Output the (X, Y) coordinate of the center of the cell containing the given text.  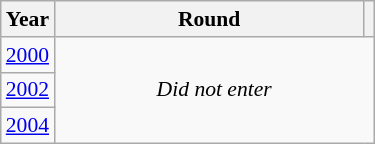
Round (209, 19)
Year (28, 19)
Did not enter (214, 90)
2004 (28, 126)
2002 (28, 90)
2000 (28, 55)
